For the text-containing cell, return its midpoint in (X, Y) coordinate format. 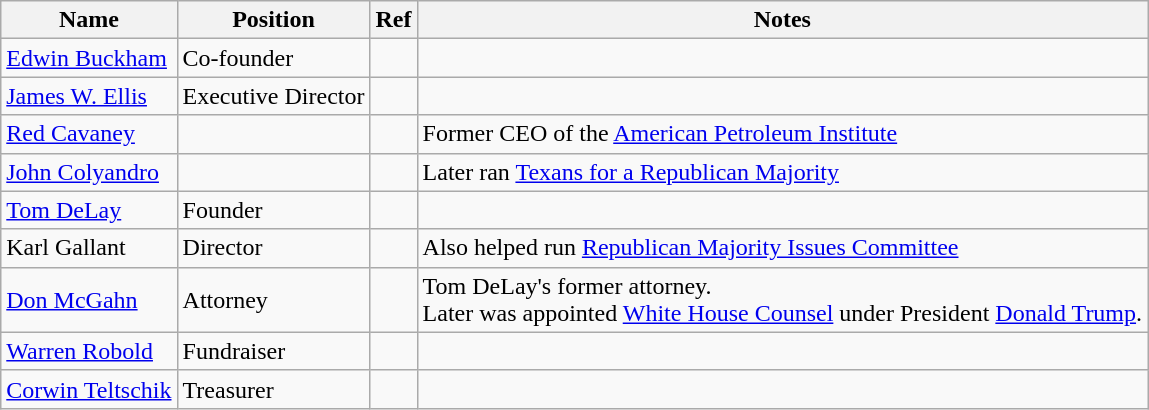
Tom DeLay's former attorney.Later was appointed White House Counsel under President Donald Trump. (782, 300)
Later ran Texans for a Republican Majority (782, 172)
Karl Gallant (89, 248)
Ref (394, 20)
Founder (274, 210)
John Colyandro (89, 172)
Notes (782, 20)
Executive Director (274, 96)
Name (89, 20)
Warren Robold (89, 351)
Co-founder (274, 58)
Red Cavaney (89, 134)
Corwin Teltschik (89, 389)
Position (274, 20)
Also helped run Republican Majority Issues Committee (782, 248)
Edwin Buckham (89, 58)
Fundraiser (274, 351)
Former CEO of the American Petroleum Institute (782, 134)
Director (274, 248)
James W. Ellis (89, 96)
Treasurer (274, 389)
Attorney (274, 300)
Tom DeLay (89, 210)
Don McGahn (89, 300)
